Return the (x, y) coordinate for the center point of the cell that contains the specified text.  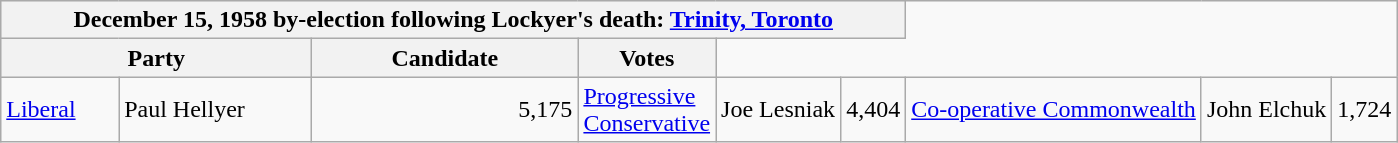
Joe Lesniak (778, 110)
John Elchuk (1266, 110)
Party (156, 58)
Paul Hellyer (216, 110)
5,175 (445, 110)
1,724 (1364, 110)
Candidate (445, 58)
Co-operative Commonwealth (1054, 110)
December 15, 1958 by-election following Lockyer's death: Trinity, Toronto (454, 20)
Votes (647, 58)
Progressive Conservative (647, 110)
Liberal (60, 110)
4,404 (874, 110)
